Return the (X, Y) coordinate for the center point of the cell that contains the specified text.  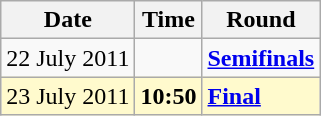
Final (261, 96)
10:50 (168, 96)
Semifinals (261, 58)
23 July 2011 (68, 96)
Time (168, 20)
22 July 2011 (68, 58)
Date (68, 20)
Round (261, 20)
